Detect which cell encompasses the target text, then output its (X, Y) center coordinate. 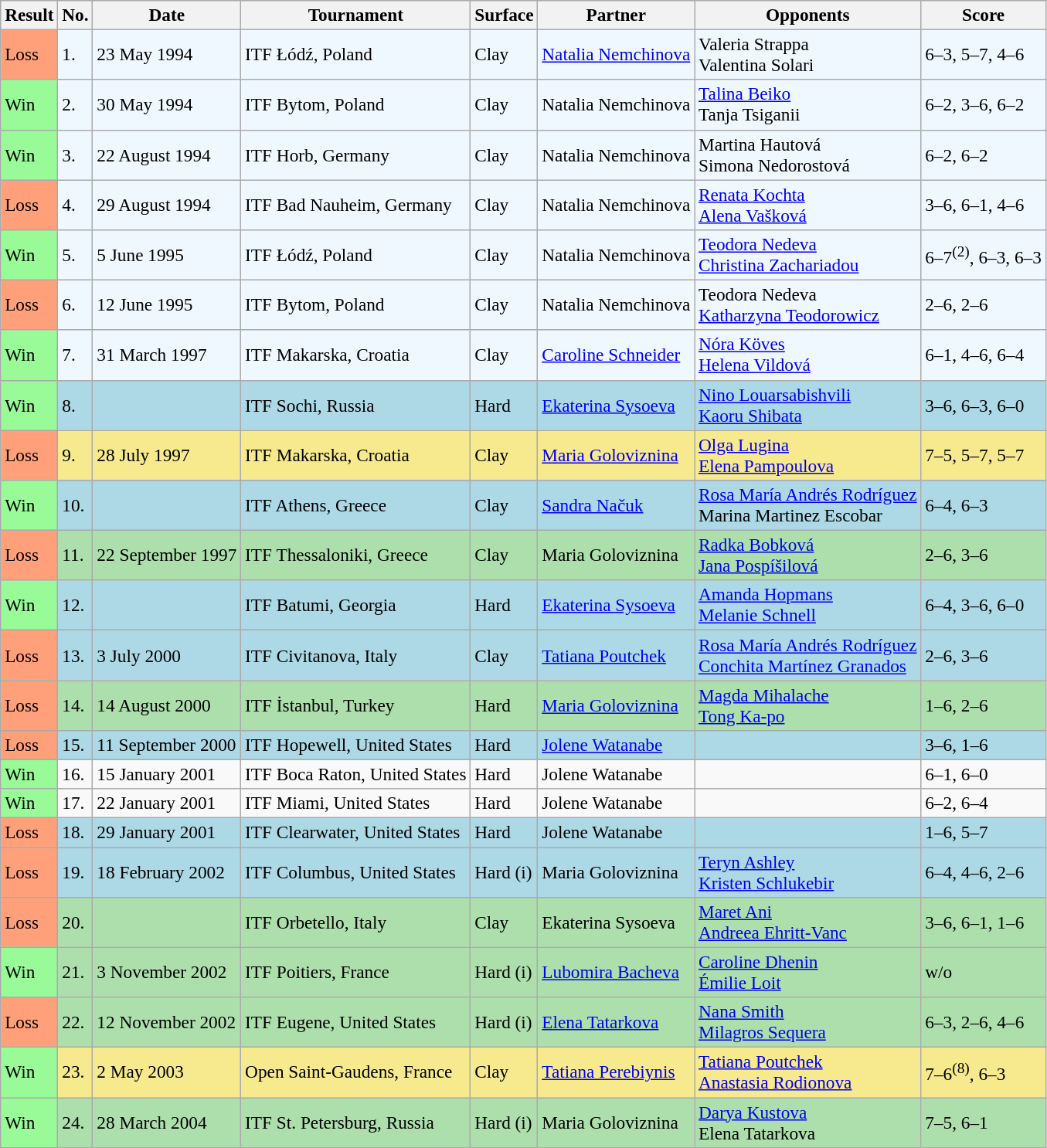
Nóra Köves Helena Vildová (808, 355)
6–2, 6–2 (983, 155)
ITF Hopewell, United States (355, 745)
6–7(2), 6–3, 6–3 (983, 255)
No. (76, 15)
Nana Smith Milagros Sequera (808, 1021)
19. (76, 871)
3–6, 6–1, 1–6 (983, 922)
8. (76, 405)
17. (76, 803)
ITF Orbetello, Italy (355, 922)
Martina Hautová Simona Nedorostová (808, 155)
ITF Horb, Germany (355, 155)
Caroline Schneider (617, 355)
ITF Poitiers, France (355, 972)
Elena Tatarkova (617, 1021)
Valeria Strappa Valentina Solari (808, 54)
28 July 1997 (167, 454)
Open Saint-Gaudens, France (355, 1072)
Tournament (355, 15)
Magda Mihalache Tong Ka-po (808, 705)
3–6, 6–1, 4–6 (983, 204)
ITF Civitanova, Italy (355, 655)
ITF Sochi, Russia (355, 405)
Maret Ani Andreea Ehritt-Vanc (808, 922)
14. (76, 705)
Nino Louarsabishvili Kaoru Shibata (808, 405)
ITF Miami, United States (355, 803)
6–1, 6–0 (983, 774)
18. (76, 832)
ITF Boca Raton, United States (355, 774)
Tatiana Poutchek (617, 655)
Opponents (808, 15)
23 May 1994 (167, 54)
6–2, 3–6, 6–2 (983, 105)
Teodora Nedeva Katharzyna Teodorowicz (808, 304)
ITF Athens, Greece (355, 505)
Result (29, 15)
6–2, 6–4 (983, 803)
1. (76, 54)
2 May 2003 (167, 1072)
Olga Lugina Elena Pampoulova (808, 454)
6–3, 5–7, 4–6 (983, 54)
ITF Bad Nauheim, Germany (355, 204)
6–4, 3–6, 6–0 (983, 606)
ITF İstanbul, Turkey (355, 705)
22 January 2001 (167, 803)
3 July 2000 (167, 655)
15. (76, 745)
29 August 1994 (167, 204)
6–1, 4–6, 6–4 (983, 355)
7. (76, 355)
4. (76, 204)
6. (76, 304)
ITF Thessaloniki, Greece (355, 555)
Tatiana Poutchek Anastasia Rodionova (808, 1072)
7–6(8), 6–3 (983, 1072)
ITF Clearwater, United States (355, 832)
14 August 2000 (167, 705)
w/o (983, 972)
ITF Columbus, United States (355, 871)
6–3, 2–6, 4–6 (983, 1021)
Amanda Hopmans Melanie Schnell (808, 606)
21. (76, 972)
Renata Kochta Alena Vašková (808, 204)
Sandra Načuk (617, 505)
ITF Eugene, United States (355, 1021)
13. (76, 655)
6–4, 4–6, 2–6 (983, 871)
10. (76, 505)
3 November 2002 (167, 972)
5 June 1995 (167, 255)
12 June 1995 (167, 304)
12 November 2002 (167, 1021)
11 September 2000 (167, 745)
Tatiana Perebiynis (617, 1072)
Darya Kustova Elena Tatarkova (808, 1122)
Teryn Ashley Kristen Schlukebir (808, 871)
Teodora Nedeva Christina Zachariadou (808, 255)
Date (167, 15)
3. (76, 155)
7–5, 6–1 (983, 1122)
Score (983, 15)
1–6, 5–7 (983, 832)
Lubomira Bacheva (617, 972)
18 February 2002 (167, 871)
5. (76, 255)
Rosa María Andrés Rodríguez Marina Martinez Escobar (808, 505)
1–6, 2–6 (983, 705)
24. (76, 1122)
Surface (504, 15)
ITF Batumi, Georgia (355, 606)
7–5, 5–7, 5–7 (983, 454)
31 March 1997 (167, 355)
22 September 1997 (167, 555)
12. (76, 606)
29 January 2001 (167, 832)
2–6, 2–6 (983, 304)
20. (76, 922)
30 May 1994 (167, 105)
6–4, 6–3 (983, 505)
ITF St. Petersburg, Russia (355, 1122)
11. (76, 555)
22. (76, 1021)
Rosa María Andrés Rodríguez Conchita Martínez Granados (808, 655)
23. (76, 1072)
3–6, 1–6 (983, 745)
22 August 1994 (167, 155)
2. (76, 105)
9. (76, 454)
16. (76, 774)
Talina Beiko Tanja Tsiganii (808, 105)
Radka Bobková Jana Pospíšilová (808, 555)
28 March 2004 (167, 1122)
Caroline Dhenin Émilie Loit (808, 972)
Partner (617, 15)
15 January 2001 (167, 774)
3–6, 6–3, 6–0 (983, 405)
